Return the (x, y) coordinate for the center point of the cell that contains the specified text.  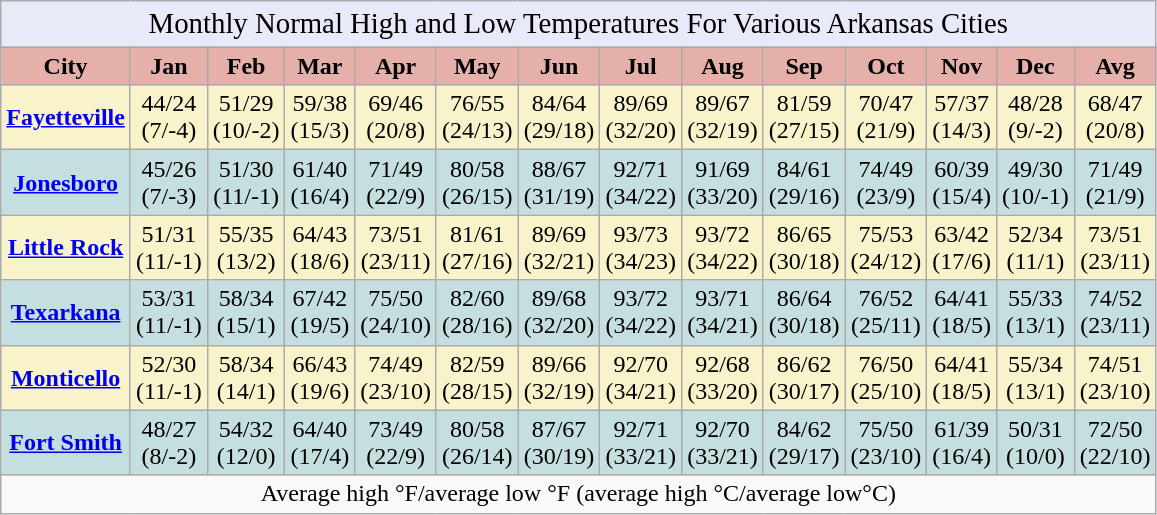
67/42(19/5) (320, 312)
57/37(14/3) (962, 118)
84/61(29/16) (804, 182)
89/68(32/20) (559, 312)
64/43(18/6) (320, 248)
92/68(33/20) (723, 378)
58/34(14/1) (246, 378)
45/26(7/-3) (168, 182)
84/62(29/17) (804, 442)
93/73(34/23) (641, 248)
Average high °F/average low °F (average high °C/average low°C) (578, 494)
Feb (246, 66)
72/50(22/10) (1115, 442)
74/52(23/11) (1115, 312)
Jan (168, 66)
Aug (723, 66)
Monthly Normal High and Low Temperatures For Various Arkansas Cities (578, 24)
93/71(34/21) (723, 312)
58/34(15/1) (246, 312)
81/61(27/16) (477, 248)
71/49(21/9) (1115, 182)
75/50(23/10) (886, 442)
50/31(10/0) (1036, 442)
68/47(20/8) (1115, 118)
48/28(9/-2) (1036, 118)
Jonesboro (66, 182)
82/59(28/15) (477, 378)
51/30(11/-1) (246, 182)
54/32(12/0) (246, 442)
76/52(25/11) (886, 312)
Little Rock (66, 248)
74/51(23/10) (1115, 378)
75/50(24/10) (396, 312)
63/42(17/6) (962, 248)
60/39(15/4) (962, 182)
52/30(11/-1) (168, 378)
73/49(22/9) (396, 442)
Mar (320, 66)
Fort Smith (66, 442)
Nov (962, 66)
53/31(11/-1) (168, 312)
May (477, 66)
Dec (1036, 66)
87/67(30/19) (559, 442)
Oct (886, 66)
51/29(10/-2) (246, 118)
92/71(33/21) (641, 442)
Monticello (66, 378)
Fayetteville (66, 118)
44/24(7/-4) (168, 118)
92/70(33/21) (723, 442)
92/71(34/22) (641, 182)
91/69(33/20) (723, 182)
59/38(15/3) (320, 118)
55/33(13/1) (1036, 312)
70/47(21/9) (886, 118)
52/34(11/1) (1036, 248)
89/69(32/20) (641, 118)
92/70(34/21) (641, 378)
80/58(26/14) (477, 442)
55/35(13/2) (246, 248)
76/55(24/13) (477, 118)
48/27(8/-2) (168, 442)
80/58(26/15) (477, 182)
89/66(32/19) (559, 378)
86/65(30/18) (804, 248)
Jun (559, 66)
76/50(25/10) (886, 378)
51/31(11/-1) (168, 248)
City (66, 66)
55/34(13/1) (1036, 378)
61/39(16/4) (962, 442)
Sep (804, 66)
64/40(17/4) (320, 442)
75/53(24/12) (886, 248)
81/59(27/15) (804, 118)
86/64(30/18) (804, 312)
Jul (641, 66)
88/67(31/19) (559, 182)
61/40(16/4) (320, 182)
86/62(30/17) (804, 378)
74/49(23/10) (396, 378)
Avg (1115, 66)
89/67(32/19) (723, 118)
66/43(19/6) (320, 378)
71/49(22/9) (396, 182)
74/49(23/9) (886, 182)
89/69(32/21) (559, 248)
Texarkana (66, 312)
82/60(28/16) (477, 312)
Apr (396, 66)
49/30(10/-1) (1036, 182)
84/64(29/18) (559, 118)
69/46(20/8) (396, 118)
